Search for the cell housing the specified text and yield its (X, Y) center coordinate. 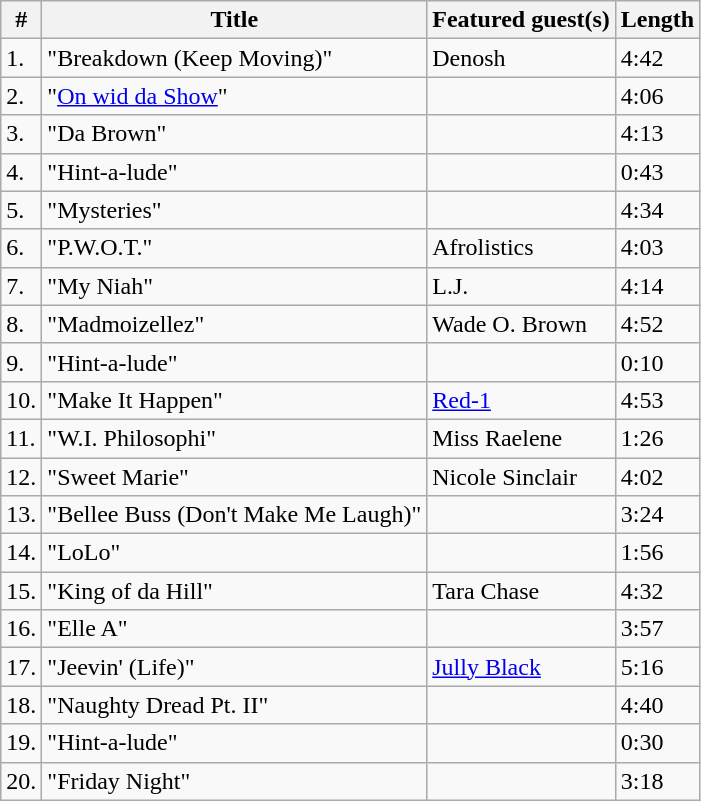
4. (22, 172)
"Breakdown (Keep Moving)" (234, 58)
4:34 (657, 210)
12. (22, 477)
"P.W.O.T." (234, 248)
3:24 (657, 515)
1:56 (657, 553)
4:40 (657, 705)
1:26 (657, 438)
18. (22, 705)
"Naughty Dread Pt. II" (234, 705)
Red-1 (522, 400)
2. (22, 96)
4:13 (657, 134)
4:32 (657, 591)
Wade O. Brown (522, 324)
"Madmoizellez" (234, 324)
13. (22, 515)
9. (22, 362)
16. (22, 629)
# (22, 20)
Length (657, 20)
Denosh (522, 58)
4:52 (657, 324)
Afrolistics (522, 248)
0:43 (657, 172)
6. (22, 248)
7. (22, 286)
"Da Brown" (234, 134)
"Bellee Buss (Don't Make Me Laugh)" (234, 515)
Jully Black (522, 667)
4:53 (657, 400)
4:42 (657, 58)
20. (22, 781)
"Mysteries" (234, 210)
3. (22, 134)
11. (22, 438)
"My Niah" (234, 286)
"King of da Hill" (234, 591)
"Make It Happen" (234, 400)
17. (22, 667)
4:02 (657, 477)
"Elle A" (234, 629)
3:57 (657, 629)
"Friday Night" (234, 781)
Tara Chase (522, 591)
L.J. (522, 286)
15. (22, 591)
4:03 (657, 248)
19. (22, 743)
4:06 (657, 96)
5. (22, 210)
Featured guest(s) (522, 20)
0:10 (657, 362)
Miss Raelene (522, 438)
3:18 (657, 781)
"Jeevin' (Life)" (234, 667)
Title (234, 20)
1. (22, 58)
"W.I. Philosophi" (234, 438)
14. (22, 553)
"On wid da Show" (234, 96)
"LoLo" (234, 553)
10. (22, 400)
"Sweet Marie" (234, 477)
8. (22, 324)
4:14 (657, 286)
Nicole Sinclair (522, 477)
5:16 (657, 667)
0:30 (657, 743)
